Identify which cell holds the provided text, then report its [X, Y] central coordinate. 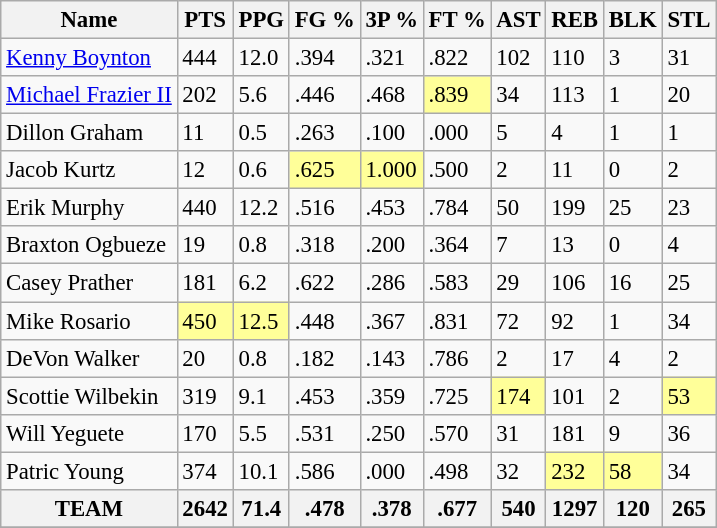
.321 [392, 58]
319 [205, 396]
12 [205, 170]
Jacob Kurtz [89, 170]
.516 [324, 208]
5.5 [261, 433]
444 [205, 58]
170 [205, 433]
110 [574, 58]
36 [689, 433]
440 [205, 208]
.839 [457, 95]
232 [574, 471]
FT % [457, 20]
.786 [457, 358]
5 [518, 133]
106 [574, 283]
Braxton Ogbueze [89, 245]
374 [205, 471]
.448 [324, 321]
29 [518, 283]
1.000 [392, 170]
.394 [324, 58]
.583 [457, 283]
.182 [324, 358]
120 [632, 509]
Mike Rosario [89, 321]
.822 [457, 58]
Erik Murphy [89, 208]
.143 [392, 358]
.831 [457, 321]
199 [574, 208]
.500 [457, 170]
.263 [324, 133]
13 [574, 245]
7 [518, 245]
23 [689, 208]
.250 [392, 433]
12.0 [261, 58]
Dillon Graham [89, 133]
174 [518, 396]
2642 [205, 509]
.478 [324, 509]
.359 [392, 396]
Casey Prather [89, 283]
.286 [392, 283]
.498 [457, 471]
PPG [261, 20]
.468 [392, 95]
3P % [392, 20]
12.2 [261, 208]
53 [689, 396]
3 [632, 58]
58 [632, 471]
.100 [392, 133]
12.5 [261, 321]
32 [518, 471]
10.1 [261, 471]
.367 [392, 321]
Name [89, 20]
.625 [324, 170]
102 [518, 58]
540 [518, 509]
0.5 [261, 133]
.586 [324, 471]
.725 [457, 396]
DeVon Walker [89, 358]
5.6 [261, 95]
202 [205, 95]
113 [574, 95]
16 [632, 283]
PTS [205, 20]
Will Yeguete [89, 433]
Patric Young [89, 471]
265 [689, 509]
71.4 [261, 509]
9 [632, 433]
REB [574, 20]
FG % [324, 20]
72 [518, 321]
0.6 [261, 170]
STL [689, 20]
.784 [457, 208]
.531 [324, 433]
450 [205, 321]
Michael Frazier II [89, 95]
.200 [392, 245]
9.1 [261, 396]
19 [205, 245]
.622 [324, 283]
Scottie Wilbekin [89, 396]
.318 [324, 245]
BLK [632, 20]
TEAM [89, 509]
.378 [392, 509]
101 [574, 396]
.446 [324, 95]
.677 [457, 509]
.364 [457, 245]
Kenny Boynton [89, 58]
6.2 [261, 283]
1297 [574, 509]
50 [518, 208]
92 [574, 321]
.570 [457, 433]
17 [574, 358]
AST [518, 20]
